Output the (x, y) coordinate of the center of the cell containing the given text.  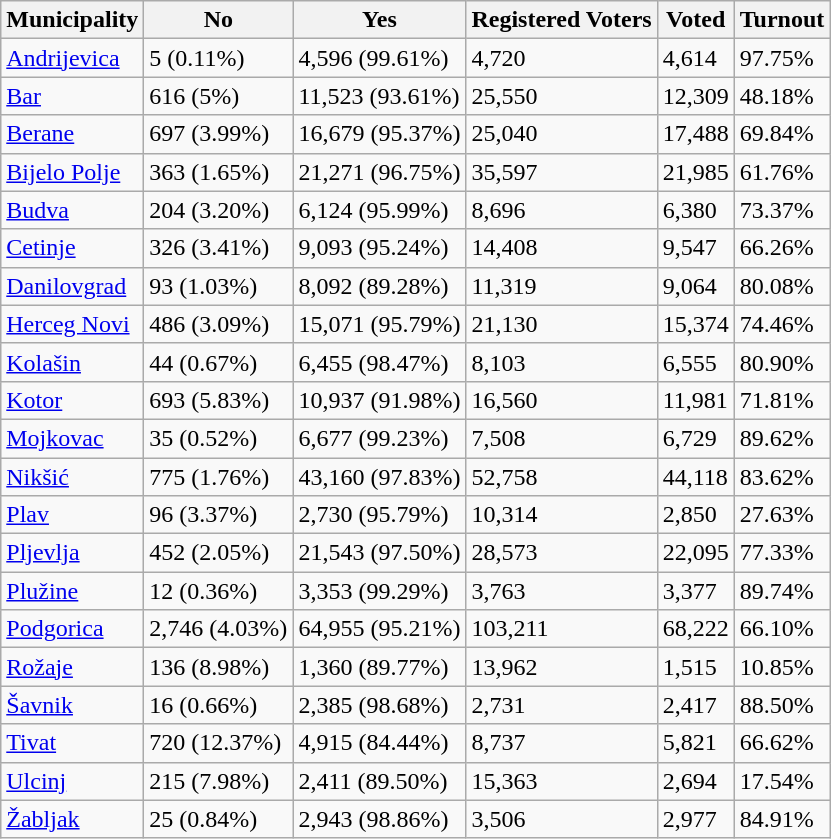
Herceg Novi (72, 324)
693 (5.83%) (218, 400)
74.46% (782, 324)
64,955 (95.21%) (380, 629)
10.85% (782, 667)
10,314 (562, 515)
Plav (72, 515)
2,694 (696, 781)
215 (7.98%) (218, 781)
3,763 (562, 591)
5 (0.11%) (218, 58)
16 (0.66%) (218, 705)
77.33% (782, 553)
204 (3.20%) (218, 210)
89.62% (782, 438)
10,937 (91.98%) (380, 400)
1,515 (696, 667)
103,211 (562, 629)
61.76% (782, 172)
14,408 (562, 248)
6,677 (99.23%) (380, 438)
68,222 (696, 629)
73.37% (782, 210)
Yes (380, 20)
Mojkovac (72, 438)
44,118 (696, 477)
16,560 (562, 400)
8,092 (89.28%) (380, 286)
8,103 (562, 362)
Šavnik (72, 705)
43,160 (97.83%) (380, 477)
25,550 (562, 96)
Žabljak (72, 819)
96 (3.37%) (218, 515)
35,597 (562, 172)
3,506 (562, 819)
17.54% (782, 781)
83.62% (782, 477)
15,071 (95.79%) (380, 324)
25 (0.84%) (218, 819)
9,064 (696, 286)
775 (1.76%) (218, 477)
66.26% (782, 248)
25,040 (562, 134)
6,555 (696, 362)
Kotor (72, 400)
6,455 (98.47%) (380, 362)
11,523 (93.61%) (380, 96)
21,543 (97.50%) (380, 553)
Ulcinj (72, 781)
Kolašin (72, 362)
80.90% (782, 362)
4,915 (84.44%) (380, 743)
88.50% (782, 705)
80.08% (782, 286)
66.62% (782, 743)
2,417 (696, 705)
8,696 (562, 210)
9,547 (696, 248)
93 (1.03%) (218, 286)
66.10% (782, 629)
15,363 (562, 781)
71.81% (782, 400)
7,508 (562, 438)
Voted (696, 20)
4,596 (99.61%) (380, 58)
4,614 (696, 58)
6,124 (95.99%) (380, 210)
Andrijevica (72, 58)
3,377 (696, 591)
616 (5%) (218, 96)
Podgorica (72, 629)
97.75% (782, 58)
2,385 (98.68%) (380, 705)
Budva (72, 210)
363 (1.65%) (218, 172)
4,720 (562, 58)
Registered Voters (562, 20)
69.84% (782, 134)
720 (12.37%) (218, 743)
5,821 (696, 743)
Bar (72, 96)
35 (0.52%) (218, 438)
21,985 (696, 172)
136 (8.98%) (218, 667)
2,730 (95.79%) (380, 515)
486 (3.09%) (218, 324)
13,962 (562, 667)
Municipality (72, 20)
Tivat (72, 743)
Danilovgrad (72, 286)
Berane (72, 134)
2,731 (562, 705)
12 (0.36%) (218, 591)
11,319 (562, 286)
12,309 (696, 96)
Bijelo Polje (72, 172)
Plužine (72, 591)
1,360 (89.77%) (380, 667)
21,271 (96.75%) (380, 172)
2,411 (89.50%) (380, 781)
9,093 (95.24%) (380, 248)
89.74% (782, 591)
6,729 (696, 438)
2,943 (98.86%) (380, 819)
Turnout (782, 20)
2,746 (4.03%) (218, 629)
8,737 (562, 743)
28,573 (562, 553)
48.18% (782, 96)
452 (2.05%) (218, 553)
Nikšić (72, 477)
Cetinje (72, 248)
2,850 (696, 515)
6,380 (696, 210)
27.63% (782, 515)
326 (3.41%) (218, 248)
No (218, 20)
697 (3.99%) (218, 134)
11,981 (696, 400)
2,977 (696, 819)
52,758 (562, 477)
3,353 (99.29%) (380, 591)
Pljevlja (72, 553)
16,679 (95.37%) (380, 134)
15,374 (696, 324)
22,095 (696, 553)
44 (0.67%) (218, 362)
Rožaje (72, 667)
17,488 (696, 134)
21,130 (562, 324)
84.91% (782, 819)
